Search for the cell housing the specified text and yield its (x, y) center coordinate. 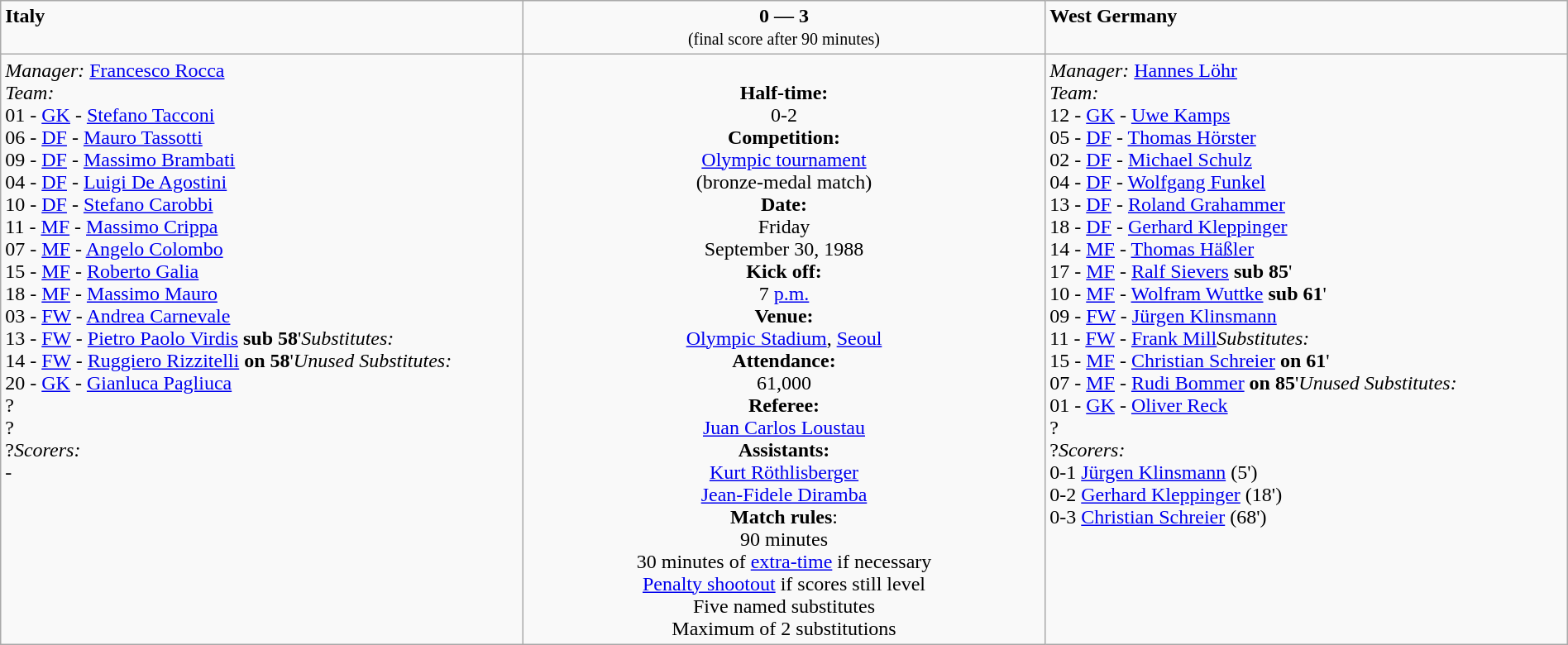
0 — 3(final score after 90 minutes) (784, 28)
Italy (262, 28)
West Germany (1307, 28)
